Output the [x, y] coordinate of the center of the cell containing the given text.  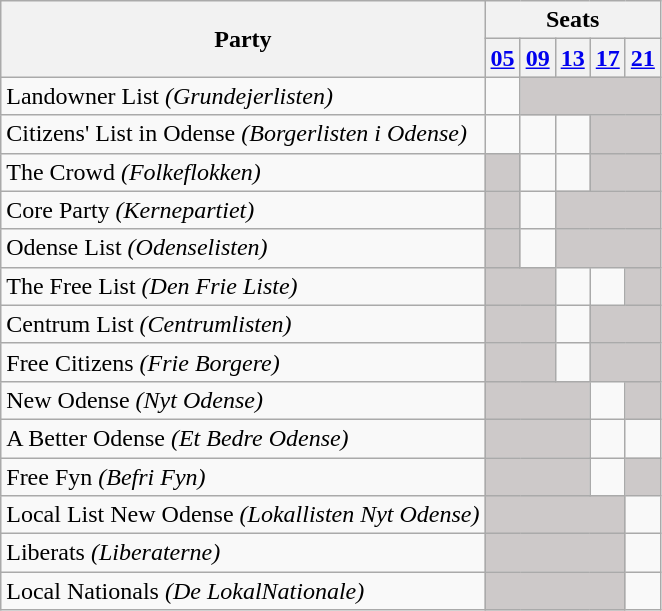
Party [243, 39]
A Better Odense (Et Bedre Odense) [243, 438]
Liberats (Liberaterne) [243, 553]
13 [572, 58]
Seats [572, 20]
New Odense (Nyt Odense) [243, 400]
05 [502, 58]
09 [538, 58]
17 [608, 58]
Centrum List (Centrumlisten) [243, 324]
Free Fyn (Befri Fyn) [243, 477]
21 [642, 58]
Free Citizens (Frie Borgere) [243, 362]
Core Party (Kernepartiet) [243, 210]
The Free List (Den Frie Liste) [243, 286]
Odense List (Odenselisten) [243, 248]
Citizens' List in Odense (Borgerlisten i Odense) [243, 134]
Local List New Odense (Lokallisten Nyt Odense) [243, 515]
Local Nationals (De LokalNationale) [243, 591]
The Crowd (Folkeflokken) [243, 172]
Landowner List (Grundejerlisten) [243, 96]
